Extract the [X, Y] coordinate from the center of the cell holding the provided text.  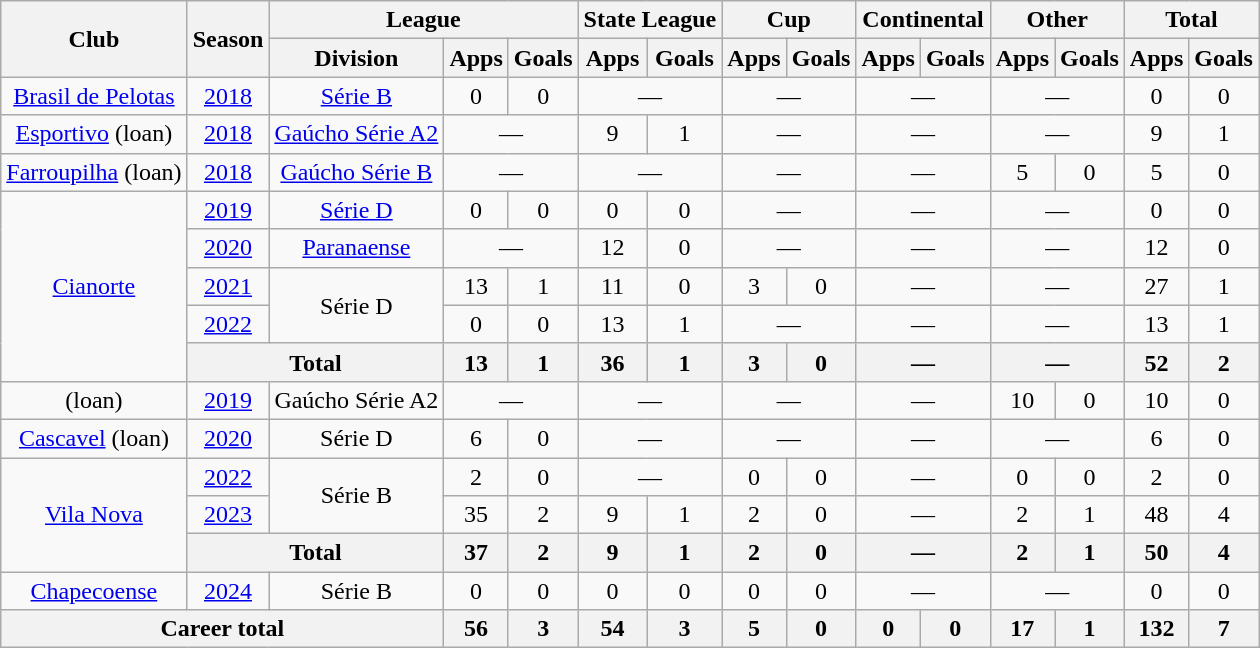
54 [612, 629]
11 [612, 286]
Brasil de Pelotas [94, 96]
Other [1057, 20]
Esportivo (loan) [94, 134]
Gaúcho Série B [356, 172]
Paranaense [356, 248]
Club [94, 39]
37 [476, 553]
Vila Nova [94, 515]
Cianorte [94, 286]
Farroupilha (loan) [94, 172]
State League [650, 20]
7 [1224, 629]
Cascavel (loan) [94, 438]
132 [1156, 629]
Career total [222, 629]
Continental [923, 20]
2021 [228, 286]
48 [1156, 515]
Chapecoense [94, 591]
17 [1022, 629]
27 [1156, 286]
56 [476, 629]
2023 [228, 515]
36 [612, 362]
35 [476, 515]
Cup [789, 20]
Season [228, 39]
2024 [228, 591]
50 [1156, 553]
League [424, 20]
(loan) [94, 400]
52 [1156, 362]
Division [356, 58]
